Provide the [X, Y] coordinate of the cell's center where the given text is located.  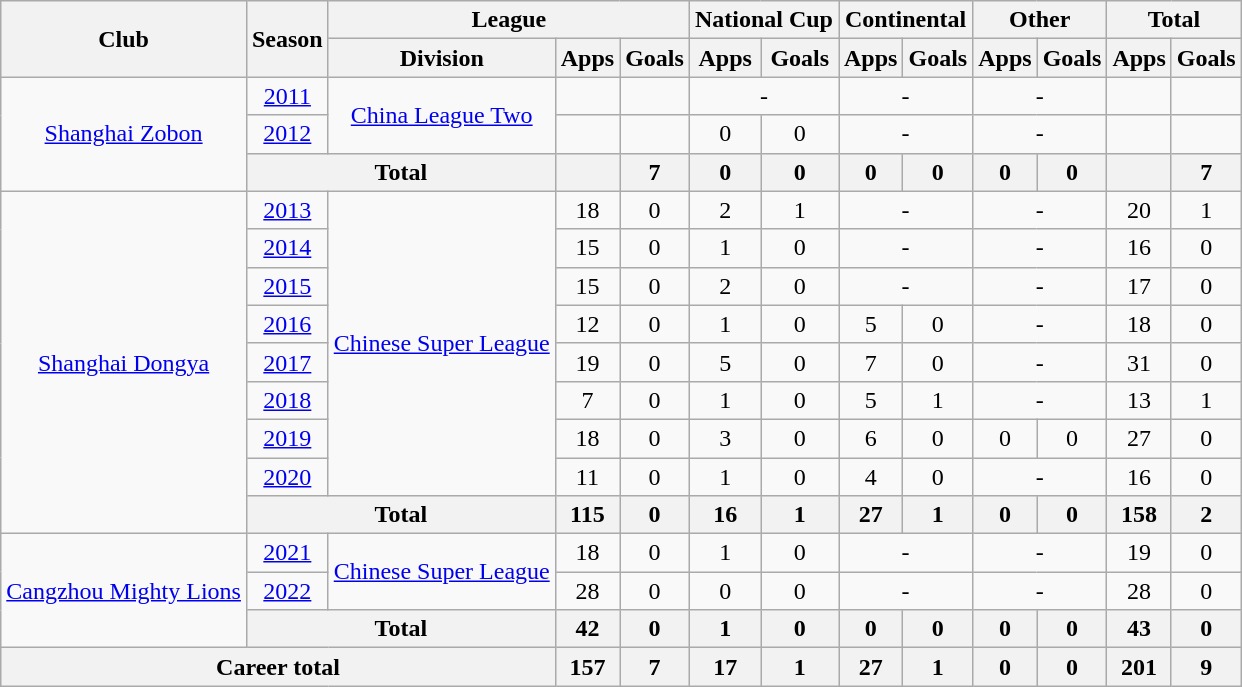
Season [287, 39]
11 [587, 477]
Shanghai Dongya [124, 362]
201 [1139, 667]
Division [442, 58]
13 [1139, 400]
Career total [278, 667]
2016 [287, 324]
Cangzhou Mighty Lions [124, 591]
2014 [287, 248]
6 [870, 438]
China League Two [442, 115]
9 [1206, 667]
2022 [287, 591]
2019 [287, 438]
2015 [287, 286]
2017 [287, 362]
158 [1139, 515]
43 [1139, 629]
Club [124, 39]
Other [1040, 20]
2021 [287, 553]
Continental [905, 20]
2020 [287, 477]
115 [587, 515]
42 [587, 629]
12 [587, 324]
4 [870, 477]
2012 [287, 134]
31 [1139, 362]
3 [725, 438]
2011 [287, 96]
National Cup [764, 20]
2018 [287, 400]
Shanghai Zobon [124, 134]
157 [587, 667]
20 [1139, 210]
2013 [287, 210]
League [508, 20]
